Determine the (x, y) coordinate at the center of the cell enclosing the given text.  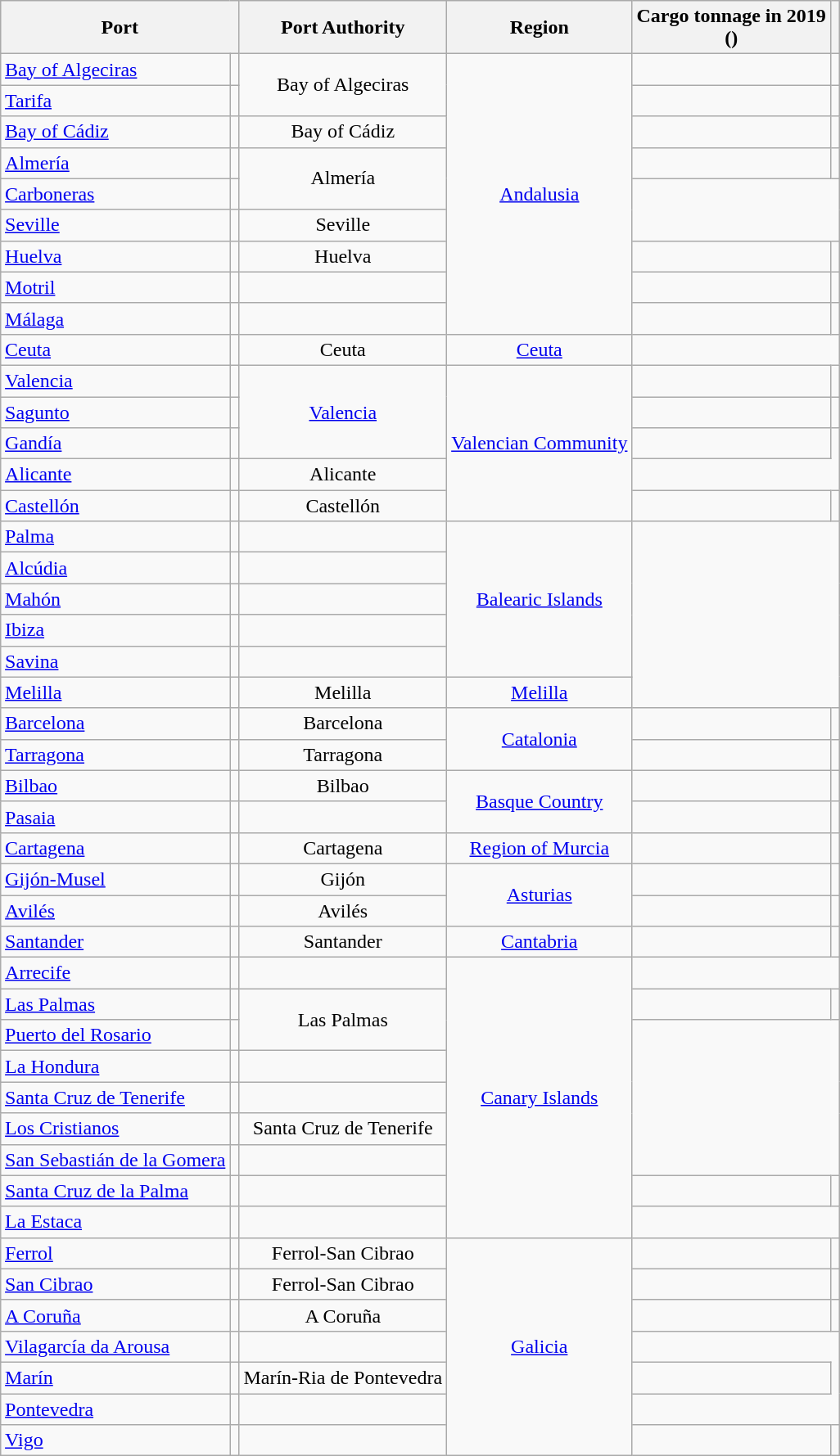
Palma (115, 537)
Port Authority (343, 28)
Andalusia (540, 195)
San Cibrao (115, 1284)
Gandía (115, 444)
Arrecife (115, 973)
Sagunto (115, 412)
Vilagarcía da Arousa (115, 1346)
Marín (115, 1377)
Pasaia (115, 817)
Canary Islands (540, 1098)
Port (120, 28)
Marín-Ria de Pontevedra (343, 1377)
Pontevedra (115, 1409)
Motril (115, 287)
Cargo tonnage in 2019() (731, 28)
Los Cristianos (115, 1129)
Ferrol (115, 1253)
Asturias (540, 895)
Catalonia (540, 739)
Cantabria (540, 942)
Ibiza (115, 630)
Region of Murcia (540, 848)
La Hondura (115, 1066)
Carboneras (115, 194)
Gijón-Musel (115, 879)
Alcúdia (115, 568)
Vigo (115, 1440)
Galicia (540, 1346)
Savina (115, 661)
Gijón (343, 879)
Basque Country (540, 801)
Málaga (115, 318)
Santa Cruz de la Palma (115, 1191)
Mahón (115, 599)
Region (540, 28)
Puerto del Rosario (115, 1035)
Balearic Islands (540, 599)
Valencian Community (540, 443)
La Estaca (115, 1222)
San Sebastián de la Gomera (115, 1160)
Tarifa (115, 101)
